Search for the cell housing the specified text and yield its (X, Y) center coordinate. 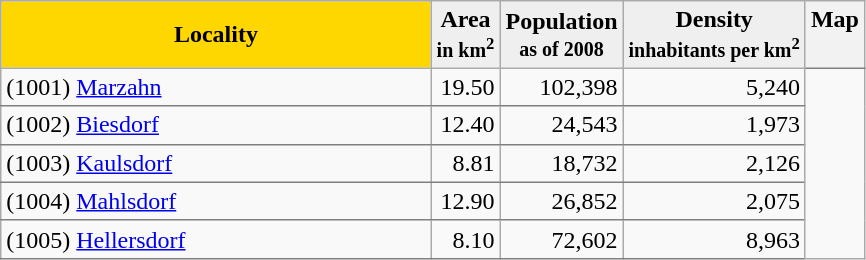
18,732 (562, 163)
(1004) Mahlsdorf (216, 201)
1,973 (714, 125)
8,963 (714, 239)
24,543 (562, 125)
Density inhabitants per km2 (714, 34)
12.90 (466, 201)
5,240 (714, 87)
(1005) Hellersdorf (216, 239)
8.10 (466, 239)
102,398 (562, 87)
Map (834, 34)
12.40 (466, 125)
2,075 (714, 201)
8.81 (466, 163)
2,126 (714, 163)
19.50 (466, 87)
26,852 (562, 201)
72,602 (562, 239)
(1003) Kaulsdorf (216, 163)
Locality (216, 34)
Area in km2 (466, 34)
(1002) Biesdorf (216, 125)
Population as of 2008 (562, 34)
(1001) Marzahn (216, 87)
